Identify which cell holds the provided text, then report its [x, y] central coordinate. 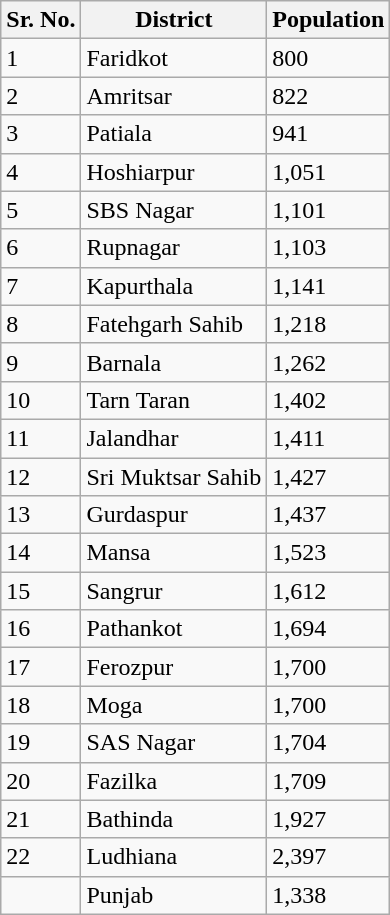
1,411 [328, 438]
Population [328, 20]
Moga [174, 705]
1,101 [328, 210]
1,051 [328, 172]
1,218 [328, 324]
19 [41, 743]
Amritsar [174, 96]
1,402 [328, 400]
Sri Muktsar Sahib [174, 477]
6 [41, 248]
15 [41, 591]
Rupnagar [174, 248]
2 [41, 96]
Ferozpur [174, 667]
1,704 [328, 743]
1,262 [328, 362]
Faridkot [174, 58]
1 [41, 58]
1,927 [328, 819]
7 [41, 286]
13 [41, 515]
800 [328, 58]
22 [41, 857]
1,612 [328, 591]
Fatehgarh Sahib [174, 324]
SAS Nagar [174, 743]
822 [328, 96]
1,694 [328, 629]
Tarn Taran [174, 400]
SBS Nagar [174, 210]
Ludhiana [174, 857]
1,338 [328, 895]
1,523 [328, 553]
Punjab [174, 895]
Sangrur [174, 591]
1,709 [328, 781]
Sr. No. [41, 20]
12 [41, 477]
Barnala [174, 362]
10 [41, 400]
Mansa [174, 553]
Patiala [174, 134]
Hoshiarpur [174, 172]
21 [41, 819]
20 [41, 781]
Fazilka [174, 781]
Gurdaspur [174, 515]
Pathankot [174, 629]
4 [41, 172]
3 [41, 134]
1,437 [328, 515]
Jalandhar [174, 438]
Bathinda [174, 819]
16 [41, 629]
941 [328, 134]
1,103 [328, 248]
9 [41, 362]
14 [41, 553]
1,141 [328, 286]
2,397 [328, 857]
District [174, 20]
18 [41, 705]
1,427 [328, 477]
8 [41, 324]
11 [41, 438]
17 [41, 667]
Kapurthala [174, 286]
5 [41, 210]
